Determine the (x, y) coordinate at the center of the cell enclosing the given text.  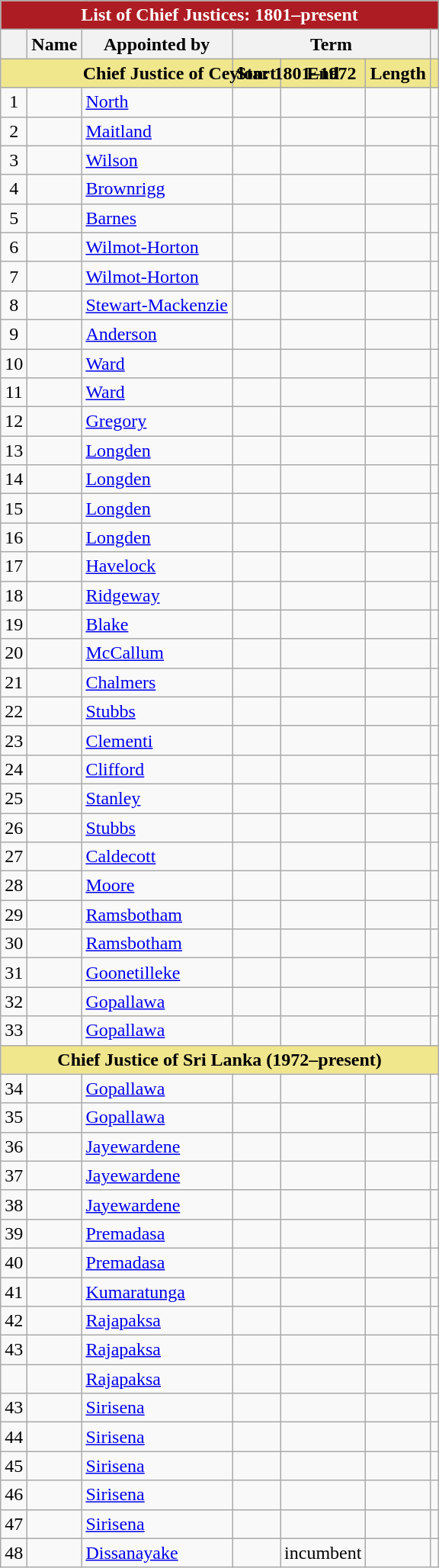
Name (55, 44)
Start (256, 73)
North (157, 102)
30 (14, 944)
12 (14, 422)
Stanley (157, 798)
45 (14, 1466)
McCallum (157, 653)
18 (14, 595)
26 (14, 827)
42 (14, 1321)
25 (14, 798)
Ridgeway (157, 595)
Chief Justice of Ceylon: 1801–1972 (219, 73)
Chalmers (157, 682)
Chief Justice of Sri Lanka (1972–present) (219, 1060)
Dissanayake (157, 1553)
31 (14, 973)
incumbent (323, 1553)
List of Chief Justices: 1801–present (219, 15)
7 (14, 276)
Barnes (157, 218)
23 (14, 740)
6 (14, 247)
Caldecott (157, 857)
15 (14, 508)
9 (14, 334)
Length (398, 73)
24 (14, 769)
8 (14, 305)
41 (14, 1292)
37 (14, 1175)
Wilson (157, 160)
16 (14, 537)
Anderson (157, 334)
3 (14, 160)
29 (14, 915)
33 (14, 1031)
Brownrigg (157, 189)
5 (14, 218)
Gregory (157, 422)
14 (14, 479)
End (323, 73)
Appointed by (157, 44)
Havelock (157, 566)
38 (14, 1204)
Term (331, 44)
36 (14, 1146)
10 (14, 364)
32 (14, 1002)
Kumaratunga (157, 1292)
21 (14, 682)
48 (14, 1553)
47 (14, 1524)
44 (14, 1437)
Goonetilleke (157, 973)
2 (14, 131)
Stewart-Mackenzie (157, 305)
22 (14, 711)
17 (14, 566)
39 (14, 1233)
Moore (157, 886)
40 (14, 1262)
28 (14, 886)
34 (14, 1089)
27 (14, 857)
4 (14, 189)
35 (14, 1117)
Clementi (157, 740)
Maitland (157, 131)
Clifford (157, 769)
11 (14, 393)
Blake (157, 624)
20 (14, 653)
13 (14, 451)
19 (14, 624)
46 (14, 1495)
1 (14, 102)
